Extract the (x, y) coordinate from the center of the cell holding the provided text.  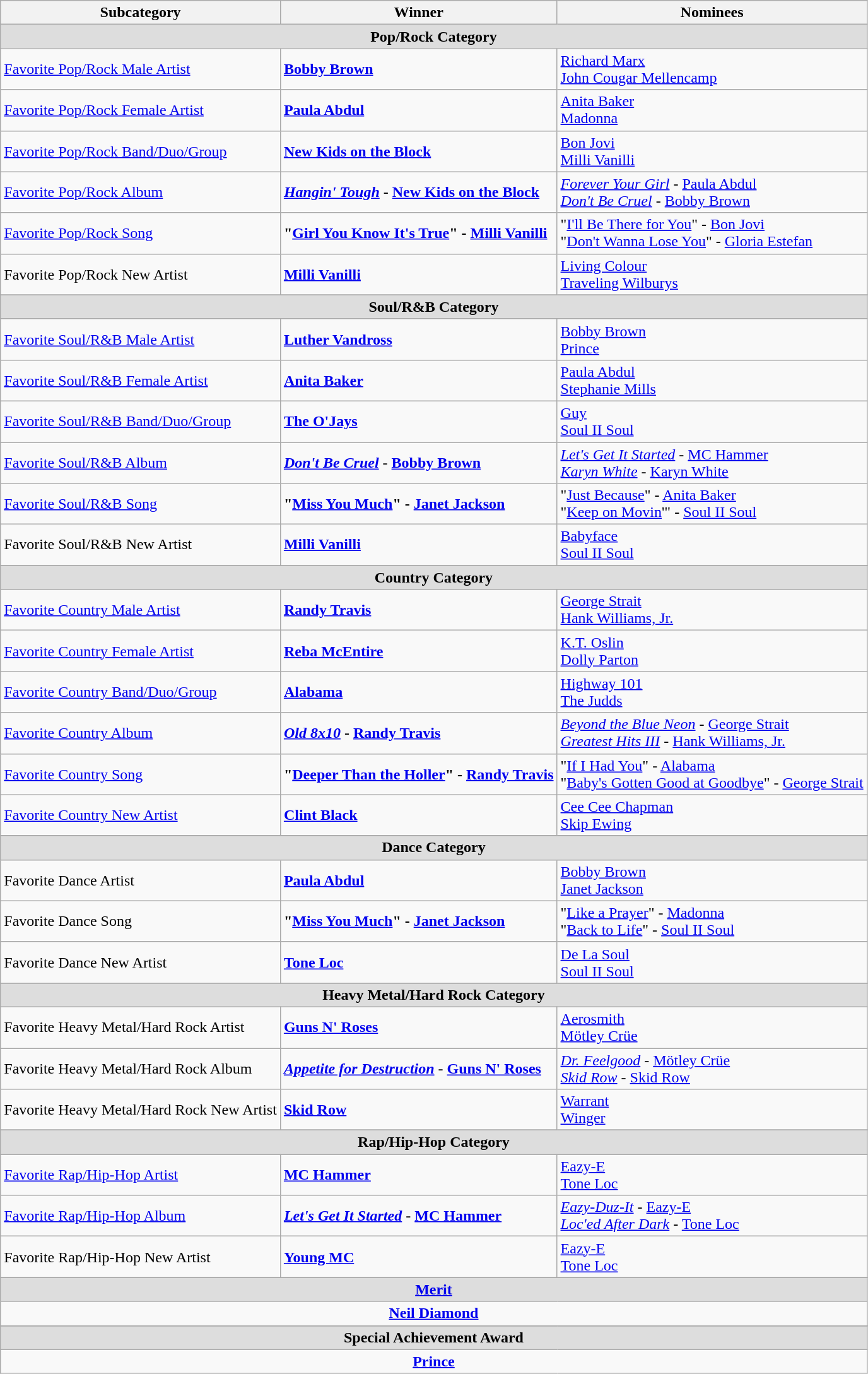
Young MC (419, 1257)
Prince (434, 1361)
Pop/Rock Category (434, 37)
Babyface Soul II Soul (712, 545)
Let's Get It Started - MC Hammer Karyn White - Karyn White (712, 462)
Favorite Rap/Hip-Hop Album (141, 1216)
Old 8x10 - Randy Travis (419, 733)
Alabama (419, 692)
Favorite Pop/Rock Male Artist (141, 69)
The O'Jays (419, 422)
Favorite Soul/R&B Female Artist (141, 380)
Bobby Brown Prince (712, 340)
"If I Had You" - Alabama "Baby's Gotten Good at Goodbye" - George Strait (712, 774)
Let's Get It Started - MC Hammer (419, 1216)
Favorite Rap/Hip-Hop Artist (141, 1175)
Paula Abdul Stephanie Mills (712, 380)
Favorite Heavy Metal/Hard Rock New Artist (141, 1110)
Tone Loc (419, 962)
"Like a Prayer" - Madonna "Back to Life" - Soul II Soul (712, 921)
Favorite Pop/Rock Song (141, 234)
Favorite Country New Artist (141, 815)
Favorite Heavy Metal/Hard Rock Album (141, 1068)
Favorite Soul/R&B New Artist (141, 545)
Special Achievement Award (434, 1337)
Country Category (434, 577)
Guns N' Roses (419, 1028)
Rap/Hip-Hop Category (434, 1142)
Randy Travis (419, 610)
Favorite Country Band/Duo/Group (141, 692)
Don't Be Cruel - Bobby Brown (419, 462)
Favorite Pop/Rock Album (141, 192)
New Kids on the Block (419, 151)
Warrant Winger (712, 1110)
Favorite Country Male Artist (141, 610)
Favorite Dance New Artist (141, 962)
Anita Baker Madonna (712, 110)
Bobby Brown Janet Jackson (712, 880)
Neil Diamond (434, 1313)
Hangin' Tough - New Kids on the Block (419, 192)
Forever Your Girl - Paula Abdul Don't Be Cruel - Bobby Brown (712, 192)
Appetite for Destruction - Guns N' Roses (419, 1068)
"Deeper Than the Holler" - Randy Travis (419, 774)
Soul/R&B Category (434, 307)
Favorite Heavy Metal/Hard Rock Artist (141, 1028)
"Girl You Know It's True" - Milli Vanilli (419, 234)
Favorite Dance Song (141, 921)
Favorite Soul/R&B Band/Duo/Group (141, 422)
Bon Jovi Milli Vanilli (712, 151)
Bobby Brown (419, 69)
Favorite Country Female Artist (141, 651)
"Just Because" - Anita Baker "Keep on Movin'" - Soul II Soul (712, 504)
Skid Row (419, 1110)
Dance Category (434, 848)
K.T. Oslin Dolly Parton (712, 651)
Merit (434, 1289)
Luther Vandross (419, 340)
De La Soul Soul II Soul (712, 962)
Cee Cee Chapman Skip Ewing (712, 815)
Eazy-Duz-It - Eazy-E Loc'ed After Dark - Tone Loc (712, 1216)
MC Hammer (419, 1175)
Beyond the Blue Neon - George Strait Greatest Hits III - Hank Williams, Jr. (712, 733)
Heavy Metal/Hard Rock Category (434, 995)
Nominees (712, 13)
Favorite Soul/R&B Male Artist (141, 340)
"I'll Be There for You" - Bon Jovi "Don't Wanna Lose You" - Gloria Estefan (712, 234)
Dr. Feelgood - Mötley Crüe Skid Row - Skid Row (712, 1068)
Favorite Soul/R&B Song (141, 504)
Favorite Country Song (141, 774)
Anita Baker (419, 380)
Favorite Dance Artist (141, 880)
Richard Marx John Cougar Mellencamp (712, 69)
Aerosmith Mötley Crüe (712, 1028)
Guy Soul II Soul (712, 422)
Favorite Rap/Hip-Hop New Artist (141, 1257)
Highway 101 The Judds (712, 692)
Reba McEntire (419, 651)
Subcategory (141, 13)
Favorite Country Album (141, 733)
George Strait Hank Williams, Jr. (712, 610)
Favorite Pop/Rock Female Artist (141, 110)
Favorite Soul/R&B Album (141, 462)
Favorite Pop/Rock New Artist (141, 274)
Living Colour Traveling Wilburys (712, 274)
Clint Black (419, 815)
Winner (419, 13)
Favorite Pop/Rock Band/Duo/Group (141, 151)
